Locate the cell with the specified text and output its (X, Y) center coordinate. 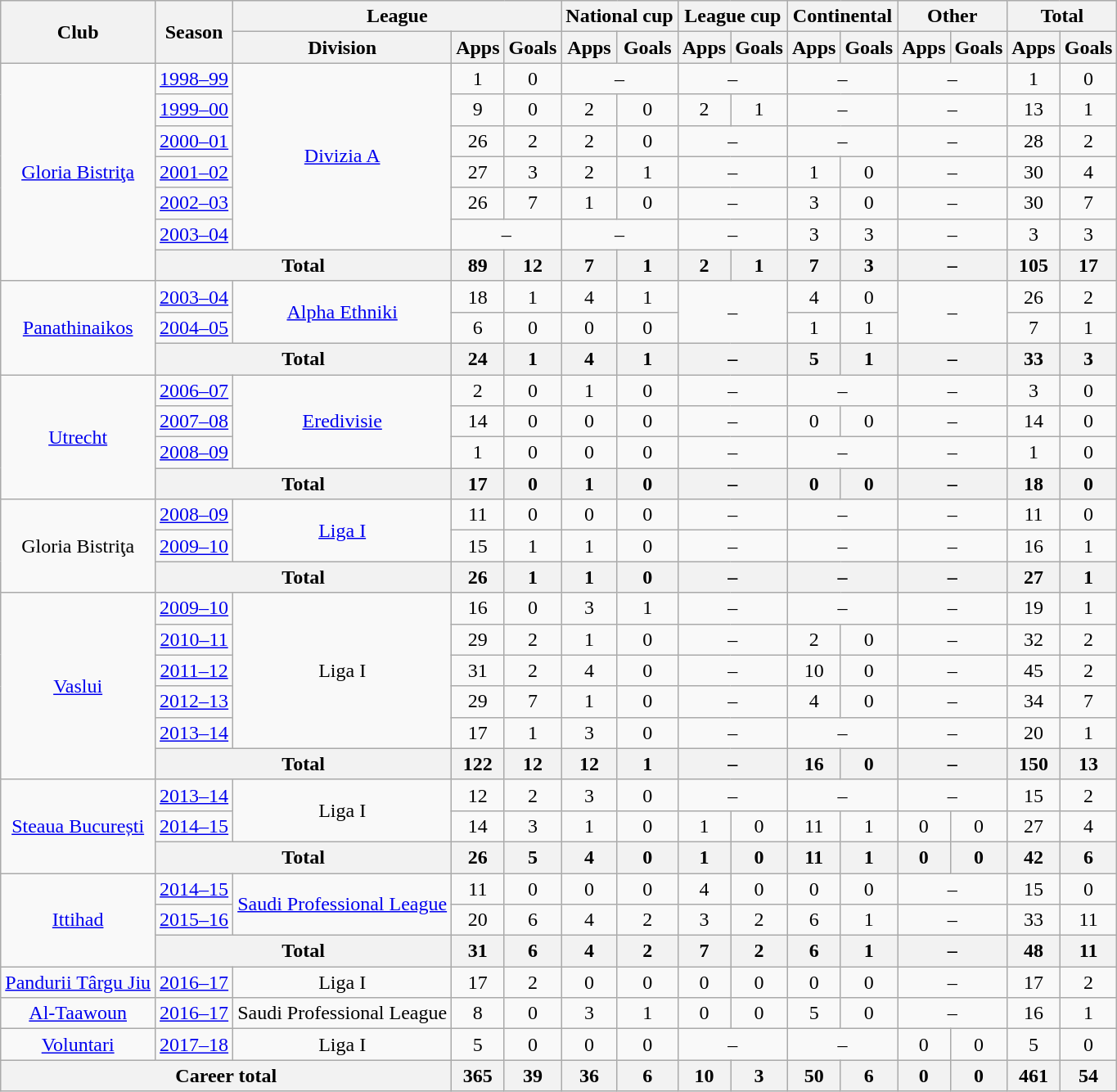
2007–08 (195, 422)
Alpha Ethniki (342, 312)
45 (1034, 670)
2000–01 (195, 141)
2006–07 (195, 390)
Al-Taawoun (79, 1013)
2012–13 (195, 702)
365 (478, 1076)
League cup (732, 16)
50 (813, 1076)
122 (478, 764)
105 (1034, 265)
42 (1034, 857)
9 (478, 110)
Ittihad (79, 919)
Season (195, 32)
Eredivisie (342, 422)
8 (478, 1013)
League (398, 16)
54 (1088, 1076)
1998–99 (195, 79)
2002–03 (195, 203)
National cup (619, 16)
2010–11 (195, 639)
Pandurii Târgu Jiu (79, 982)
28 (1034, 141)
Vaslui (79, 686)
461 (1034, 1076)
48 (1034, 951)
2011–12 (195, 670)
Divizia A (342, 156)
150 (1034, 764)
32 (1034, 639)
Continental (842, 16)
Division (342, 47)
2017–18 (195, 1045)
1999–00 (195, 110)
Utrecht (79, 437)
Career total (226, 1076)
19 (1034, 608)
Panathinaikos (79, 327)
Voluntari (79, 1045)
34 (1034, 702)
2001–02 (195, 172)
2004–05 (195, 327)
39 (533, 1076)
89 (478, 265)
24 (478, 359)
Steaua București (79, 826)
Club (79, 32)
36 (589, 1076)
2015–16 (195, 920)
Other (953, 16)
